From the cell containing the given text, extract its center point as (x, y) coordinate. 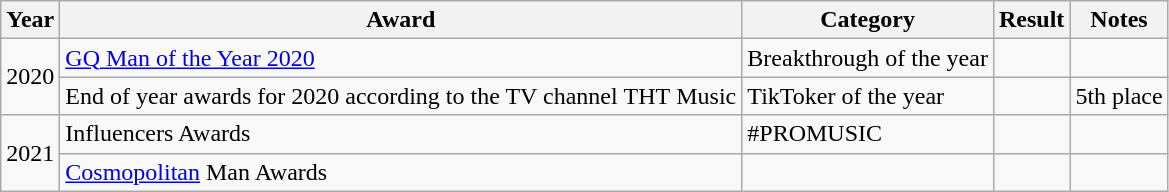
Category (868, 20)
GQ Man of the Year 2020 (401, 58)
Result (1031, 20)
#PROMUSIC (868, 134)
5th place (1119, 96)
Cosmopolitan Man Awards (401, 172)
Year (30, 20)
Breakthrough of the year (868, 58)
Notes (1119, 20)
End of year awards for 2020 according to the TV channel ТНТ Music (401, 96)
Award (401, 20)
2020 (30, 77)
2021 (30, 153)
Influencers Awards (401, 134)
TikToker of the year (868, 96)
